Find where the given text appears and provide that cell's center as [X, Y] coordinate. 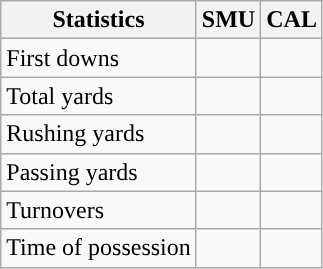
Rushing yards [99, 134]
Passing yards [99, 172]
SMU [228, 20]
Time of possession [99, 248]
First downs [99, 58]
Total yards [99, 96]
CAL [292, 20]
Turnovers [99, 210]
Statistics [99, 20]
